Output the (X, Y) coordinate of the center of the cell containing the given text.  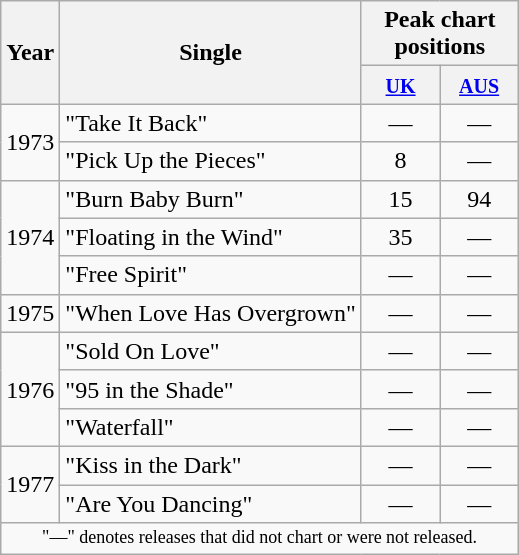
1975 (30, 313)
"Kiss in the Dark" (210, 465)
"Are You Dancing" (210, 503)
1977 (30, 484)
"Take It Back" (210, 123)
Single (210, 52)
"Burn Baby Burn" (210, 199)
UK (400, 85)
Year (30, 52)
Peak chart positions (440, 34)
"When Love Has Overgrown" (210, 313)
1973 (30, 142)
"95 in the Shade" (210, 389)
1976 (30, 389)
8 (400, 161)
35 (400, 237)
"Waterfall" (210, 427)
"Floating in the Wind" (210, 237)
"—" denotes releases that did not chart or were not released. (260, 538)
"Pick Up the Pieces" (210, 161)
94 (480, 199)
AUS (480, 85)
"Free Spirit" (210, 275)
"Sold On Love" (210, 351)
15 (400, 199)
1974 (30, 237)
